Locate the cell with the specified text and output its (X, Y) center coordinate. 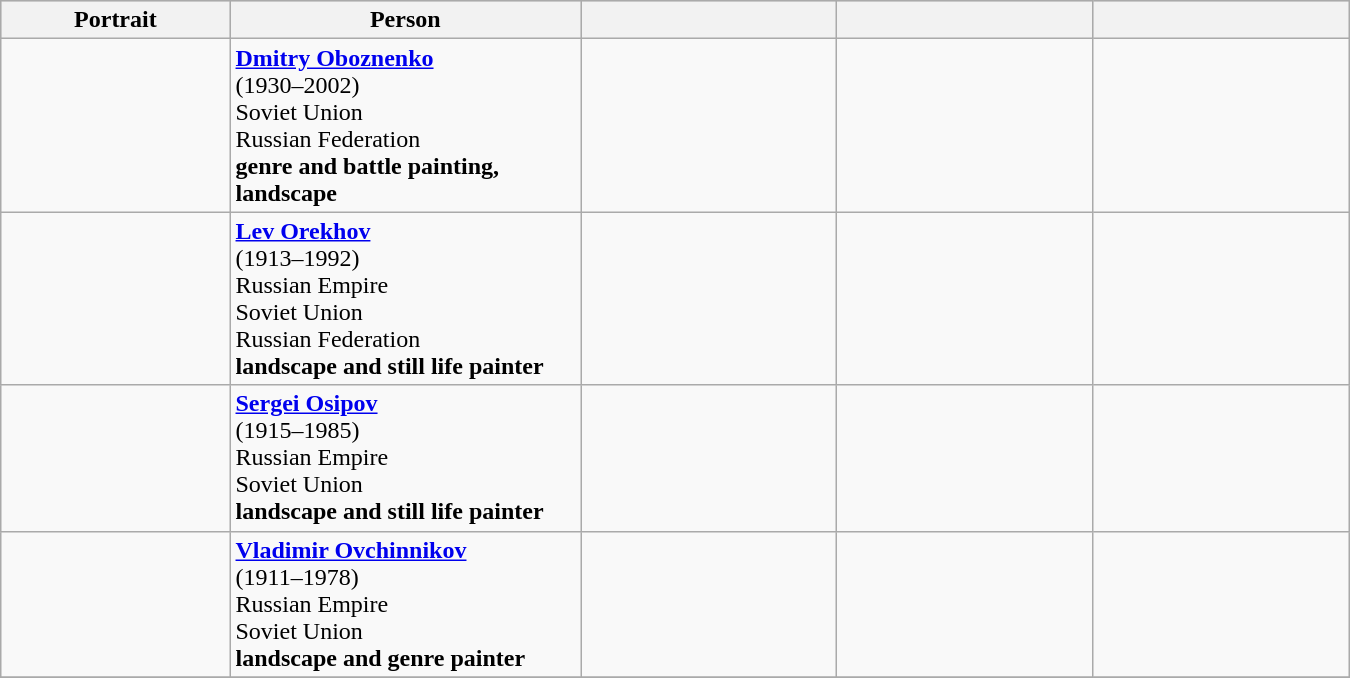
Vladimir Ovchinnikov (1911–1978)Russian Empire Soviet Unionlandscape and genre painter (406, 604)
Person (406, 20)
Sergei Osipov (1915–1985)Russian Empire Soviet Unionlandscape and still life painter (406, 458)
Portrait (116, 20)
Dmitry Oboznenko (1930–2002)Soviet UnionRussian Federationgenre and battle painting, landscape (406, 126)
Lev Orekhov (1913–1992)Russian Empire Soviet UnionRussian Federationlandscape and still life painter (406, 298)
